Return (X, Y) of the center of cell containing provided text 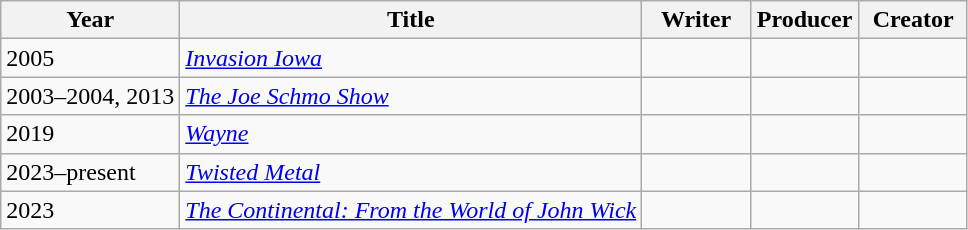
Wayne (411, 134)
Year (90, 20)
2023 (90, 210)
Producer (804, 20)
Creator (914, 20)
2019 (90, 134)
Title (411, 20)
The Continental: From the World of John Wick (411, 210)
2023–present (90, 172)
The Joe Schmo Show (411, 96)
2003–2004, 2013 (90, 96)
Writer (696, 20)
Twisted Metal (411, 172)
Invasion Iowa (411, 58)
2005 (90, 58)
